Pinpoint the cell where the given text exists, returning its [X, Y] midpoint coordinate. 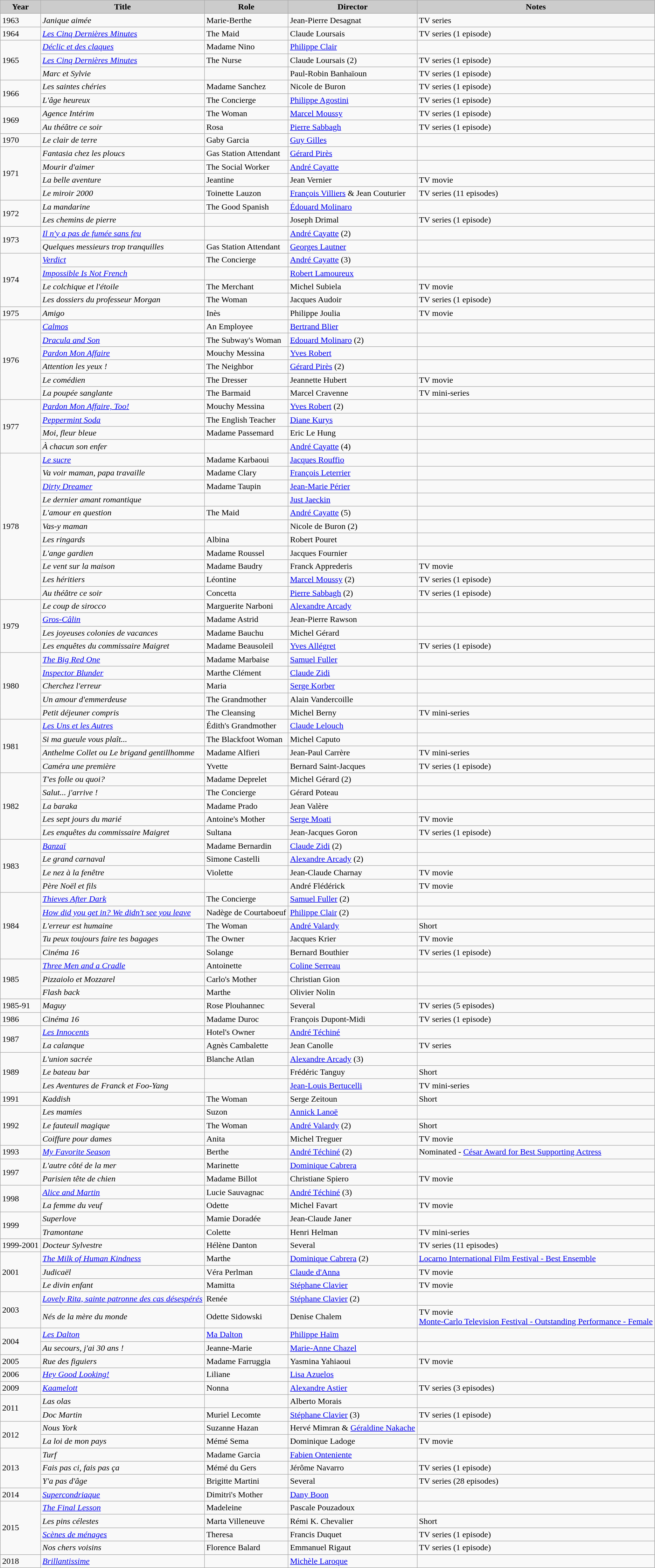
The Big Red One [123, 659]
Scènes de ménages [123, 1534]
1999-2001 [20, 1245]
Tramontane [123, 1232]
Alexandre Arcady [353, 606]
Les chemins de pierre [123, 220]
The Barmaid [246, 393]
Madame Taupin [246, 486]
Le bateau bar [123, 1072]
Alice and Martin [123, 1192]
Madame Marbaise [246, 659]
Tu peux toujours faire tes bagages [123, 939]
Hélène Danton [246, 1245]
Le dernier amant romantique [123, 500]
Docteur Sylvestre [123, 1245]
Les saintes chéries [123, 87]
Jean Valère [353, 806]
1972 [20, 213]
Yves Robert [353, 353]
Samuel Fuller [353, 659]
Stéphane Clavier [353, 1285]
André Cayatte (3) [353, 260]
Colette [246, 1232]
Madame Nino [246, 47]
Madame Roussel [246, 553]
2004 [20, 1341]
Madame Billot [246, 1179]
1991 [20, 1099]
Suzanne Hazan [246, 1428]
André Téchiné [353, 1032]
The Good Spanish [246, 207]
Serge Korber [353, 686]
Hey Good Looking! [123, 1375]
Les Aventures de Franck et Foo-Yang [123, 1086]
Florence Balard [246, 1548]
Pardon Mon Affaire [123, 353]
Francis Duquet [353, 1534]
Rémi K. Chevalier [353, 1521]
Les joyeuses colonies de vacances [123, 633]
2011 [20, 1408]
Lovely Rita, sainte patronne des cas désespérés [123, 1299]
Simone Castelli [246, 859]
Role [246, 7]
André Valardy [353, 926]
Gérard Pirès (2) [353, 366]
Nous York [123, 1428]
Joseph Drimal [353, 220]
Les héritiers [123, 579]
1963 [20, 20]
Odette [246, 1205]
Rosa [246, 127]
The Social Worker [246, 167]
La belle aventure [123, 180]
Michel Favart [353, 1205]
T'es folle ou quoi? [123, 779]
Brigitte Martini [246, 1481]
Philippe Clair [353, 47]
The Grandmother [246, 699]
Yasmina Yahiaoui [353, 1361]
Odette Sidowski [246, 1317]
Alberto Morais [353, 1401]
Marcel Cravenne [353, 393]
Fais pas ci, fais pas ça [123, 1468]
Calmos [123, 326]
1998 [20, 1199]
Jacques Rouffio [353, 460]
1977 [20, 426]
Si ma gueule vous plaît... [123, 739]
1986 [20, 1019]
Madame Bernardin [246, 846]
2003 [20, 1310]
Alexandre Arcady (2) [353, 859]
TV series (28 episodes) [536, 1481]
Attention les yeux ! [123, 366]
Nés de la mère du monde [123, 1317]
Jeannette Hubert [353, 380]
1979 [20, 626]
Toinette Lauzon [246, 193]
Christian Gion [353, 979]
Concetta [246, 593]
Moi, fleur bleue [123, 433]
Doc Martin [123, 1414]
Le sucre [123, 460]
TV movieMonte-Carlo Television Festival - Outstanding Performance - Female [536, 1317]
Dracula and Son [123, 340]
1981 [20, 746]
2015 [20, 1528]
Jean-Jacques Goron [353, 833]
Marc et Sylvie [123, 73]
Solange [246, 952]
Les sept jours du marié [123, 819]
André Cayatte (4) [353, 446]
Le miroir 2000 [123, 193]
TV series (5 episodes) [536, 1005]
2014 [20, 1495]
Henri Helman [353, 1232]
The Subway's Woman [246, 340]
Édouard Molinaro [353, 207]
Maria [246, 686]
Agence Intérim [123, 113]
Léontine [246, 579]
Diane Kurys [353, 420]
Inspector Blunder [123, 673]
Georges Lautner [353, 247]
Nicole de Buron (2) [353, 526]
The Dresser [246, 380]
La poupée sanglante [123, 393]
Guy Gilles [353, 140]
Parisien tête de chien [123, 1179]
Mamitta [246, 1285]
Brillantissime [123, 1561]
1970 [20, 140]
Le grand carnaval [123, 859]
André Cayatte (5) [353, 513]
Claude d'Anna [353, 1272]
Fantasia chez les ploucs [123, 153]
André Cayatte (2) [353, 233]
Janique aimée [123, 20]
Alain Vandercoille [353, 699]
Les Innocents [123, 1032]
Edouard Molinaro (2) [353, 340]
Judicaël [123, 1272]
Fabien Onteniente [353, 1454]
Les Dalton [123, 1335]
Serge Moati [353, 819]
Marthe Clément [246, 673]
Anita [246, 1139]
Superlove [123, 1219]
Michel Caputo [353, 739]
Jeantine [246, 180]
Quelques messieurs trop tranquilles [123, 247]
1964 [20, 34]
Renée [246, 1299]
Thieves After Dark [123, 899]
André Cayatte [353, 167]
Jean-Claude Charnay [353, 873]
Alexandre Arcady (3) [353, 1059]
Pierre Sabbagh (2) [353, 593]
André Flédérick [353, 886]
Antoine's Mother [246, 819]
Il n'y a pas de fumée sans feu [123, 233]
Dirty Dreamer [123, 486]
Père Noël et fils [123, 886]
Madame Clary [246, 473]
Yves Allégret [353, 646]
Marie-Berthe [246, 20]
Eric Le Hung [353, 433]
1985 [20, 979]
Hotel's Owner [246, 1032]
Va voir maman, papa travaille [123, 473]
1975 [20, 313]
Michel Gérard (2) [353, 779]
Mourir d'aimer [123, 167]
Madame Deprelet [246, 779]
Marcel Moussy [353, 113]
Jean-Louis Bertucelli [353, 1086]
Dominique Cabrera (2) [353, 1259]
Yves Robert (2) [353, 407]
Claude Loursais [353, 34]
Emmanuel Rigaut [353, 1548]
Serge Zeitoun [353, 1099]
1983 [20, 866]
Jacques Krier [353, 939]
Las olas [123, 1401]
Rose Plouhannec [246, 1005]
1989 [20, 1072]
L'erreur est humaine [123, 926]
Supercondriaque [123, 1495]
1965 [20, 60]
Blanche Atlan [246, 1059]
Anthelme Collet ou Le brigand gentillhomme [123, 753]
Madame Farruggia [246, 1361]
Nonna [246, 1388]
Berthe [246, 1152]
Marcel Moussy (2) [353, 579]
Salut... j'arrive ! [123, 792]
Le coup de sirocco [123, 606]
Dominique Ladoge [353, 1441]
Verdict [123, 260]
1980 [20, 686]
Notes [536, 7]
Marguerite Narboni [246, 606]
Alexandre Astier [353, 1388]
Olivier Nolin [353, 992]
Robert Pouret [353, 539]
Pascale Pouzadoux [353, 1508]
Gaby Garcia [246, 140]
Michel Treguer [353, 1139]
Vas-y maman [123, 526]
Philippe Clair (2) [353, 912]
André Téchiné (2) [353, 1152]
L'amour en question [123, 513]
Robert Lamoureux [353, 273]
Philippe Joulia [353, 313]
Madame Duroc [246, 1019]
Jean Vernier [353, 180]
Cherchez l'erreur [123, 686]
Banzaï [123, 846]
Bernard Saint-Jacques [353, 766]
Franck Apprederis [353, 566]
Lisa Azuelos [353, 1375]
François Villiers & Jean Couturier [353, 193]
L'union sacrée [123, 1059]
Bernard Bouthier [353, 952]
Amigo [123, 313]
Mémé Sema [246, 1441]
Frédéric Tanguy [353, 1072]
Antoinette [246, 966]
Les mamies [123, 1112]
1984 [20, 926]
1999 [20, 1225]
Madame Sanchez [246, 87]
Jean-Claude Janer [353, 1219]
Jacques Audoir [353, 300]
La baraka [123, 806]
Liliane [246, 1375]
The Final Lesson [123, 1508]
Madame Passemard [246, 433]
The Neighbor [246, 366]
La mandarine [123, 207]
Les Uns et les Autres [123, 726]
La calanque [123, 1046]
Dimitri's Mother [246, 1495]
Les dossiers du professeur Morgan [123, 300]
1971 [20, 173]
1985-91 [20, 1005]
Sultana [246, 833]
Paul-Robin Banhaïoun [353, 73]
Michèle Laroque [353, 1561]
Claude Zidi (2) [353, 846]
Jean-Paul Carrère [353, 753]
Samuel Fuller (2) [353, 899]
Philippe Haïm [353, 1335]
Pierre Sabbagh [353, 127]
Rue des figuiers [123, 1361]
Le comédien [123, 380]
Albina [246, 539]
Yvette [246, 766]
François Leterrier [353, 473]
The Blackfoot Woman [246, 739]
Gérard Pirès [353, 153]
Jeanne-Marie [246, 1348]
Agnès Cambalette [246, 1046]
Le divin enfant [123, 1285]
Stéphane Clavier (2) [353, 1299]
Coline Serreau [353, 966]
Mamie Doradée [246, 1219]
2006 [20, 1375]
Jean-Marie Périer [353, 486]
Year [20, 7]
Marta Villeneuve [246, 1521]
André Téchiné (3) [353, 1192]
Nadège de Courtaboeuf [246, 912]
Dominique Cabrera [353, 1165]
Madame Alfieri [246, 753]
Les ringards [123, 539]
How did you get in? We didn't see you leave [123, 912]
Madame Karbaoui [246, 460]
2012 [20, 1434]
Coiffure pour dames [123, 1139]
Jean-Pierre Rawson [353, 620]
Édith's Grandmother [246, 726]
Le colchique et l'étoile [123, 287]
Madeleine [246, 1508]
Nicole de Buron [353, 87]
La femme du veuf [123, 1205]
Title [123, 7]
Nos chers voisins [123, 1548]
1987 [20, 1039]
Carlo's Mother [246, 979]
Bertrand Blier [353, 326]
Philippe Agostini [353, 100]
Christiane Spiero [353, 1179]
Denise Chalem [353, 1317]
Les pins célestes [123, 1521]
Jacques Fournier [353, 553]
1992 [20, 1125]
Madame Garcia [246, 1454]
L'autre côté de la mer [123, 1165]
2005 [20, 1361]
Claude Zidi [353, 673]
Pizzaiolo et Mozzarel [123, 979]
Caméra une première [123, 766]
The Nurse [246, 60]
Claude Loursais (2) [353, 60]
Director [353, 7]
1978 [20, 526]
1974 [20, 280]
Mémé du Gers [246, 1468]
Suzon [246, 1112]
François Dupont-Midi [353, 1019]
2018 [20, 1561]
Maguy [123, 1005]
Madame Bauchu [246, 633]
Madame Beausoleil [246, 646]
Gros-Câlin [123, 620]
Un amour d'emmerdeuse [123, 699]
The Milk of Human Kindness [123, 1259]
Ma Dalton [246, 1335]
Claude Lelouch [353, 726]
My Favorite Season [123, 1152]
Michel Subiela [353, 287]
Muriel Lecomte [246, 1414]
Jean-Pierre Desagnat [353, 20]
Le vent sur la maison [123, 566]
Impossible Is Not French [123, 273]
Le fauteuil magique [123, 1125]
1976 [20, 360]
1966 [20, 93]
Three Men and a Cradle [123, 966]
Peppermint Soda [123, 420]
La loi de mon pays [123, 1441]
Lucie Sauvagnac [246, 1192]
Jean Canolle [353, 1046]
Dany Boon [353, 1495]
Madame Astrid [246, 620]
Gérard Poteau [353, 792]
The Merchant [246, 287]
1993 [20, 1152]
TV series (3 episodes) [536, 1388]
The English Teacher [246, 420]
Inès [246, 313]
An Employee [246, 326]
Flash back [123, 992]
Y'a pas d'âge [123, 1481]
Jérôme Navarro [353, 1468]
Just Jaeckin [353, 500]
2001 [20, 1272]
Locarno International Film Festival - Best Ensemble [536, 1259]
Hervé Mimran & Géraldine Nakache [353, 1428]
Déclic et des claques [123, 47]
Nominated - César Award for Best Supporting Actress [536, 1152]
Michel Gérard [353, 633]
Véra Perlman [246, 1272]
Kaamelott [123, 1388]
André Valardy (2) [353, 1125]
Kaddish [123, 1099]
Le clair de terre [123, 140]
Petit déjeuner compris [123, 713]
Theresa [246, 1534]
Pardon Mon Affaire, Too! [123, 407]
1997 [20, 1172]
Stéphane Clavier (3) [353, 1414]
Michel Berny [353, 713]
1969 [20, 120]
1973 [20, 240]
Marie-Anne Chazel [353, 1348]
Le nez à la fenêtre [123, 873]
Marinette [246, 1165]
Annick Lanoë [353, 1112]
Au secours, j'ai 30 ans ! [123, 1348]
Turf [123, 1454]
1982 [20, 806]
Madame Baudry [246, 566]
2013 [20, 1468]
2009 [20, 1388]
L'âge heureux [123, 100]
L'ange gardien [123, 553]
The Owner [246, 939]
À chacun son enfer [123, 446]
Violette [246, 873]
The Cleansing [246, 713]
Madame Prado [246, 806]
